Pinpoint the cell where the given text exists, returning its (X, Y) midpoint coordinate. 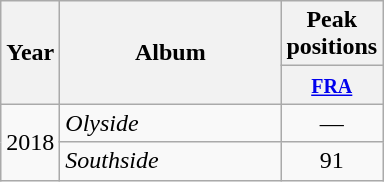
— (332, 123)
Olyside (170, 123)
Album (170, 52)
Southside (170, 161)
FRA (332, 85)
91 (332, 161)
Year (30, 52)
Peak positions (332, 34)
2018 (30, 142)
